From the cell containing the given text, extract its center point as [x, y] coordinate. 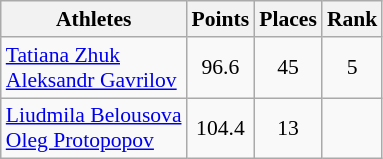
Tatiana ZhukAleksandr Gavrilov [94, 68]
Places [288, 19]
Points [221, 19]
Liudmila BelousovaOleg Protopopov [94, 128]
Athletes [94, 19]
13 [288, 128]
Rank [352, 19]
104.4 [221, 128]
96.6 [221, 68]
5 [352, 68]
45 [288, 68]
